Find where the given text appears and provide that cell's center as [X, Y] coordinate. 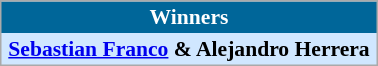
Winners [189, 17]
Sebastian Franco & Alejandro Herrera [189, 49]
